Provide the (x, y) coordinate of the cell's center where the given text is located.  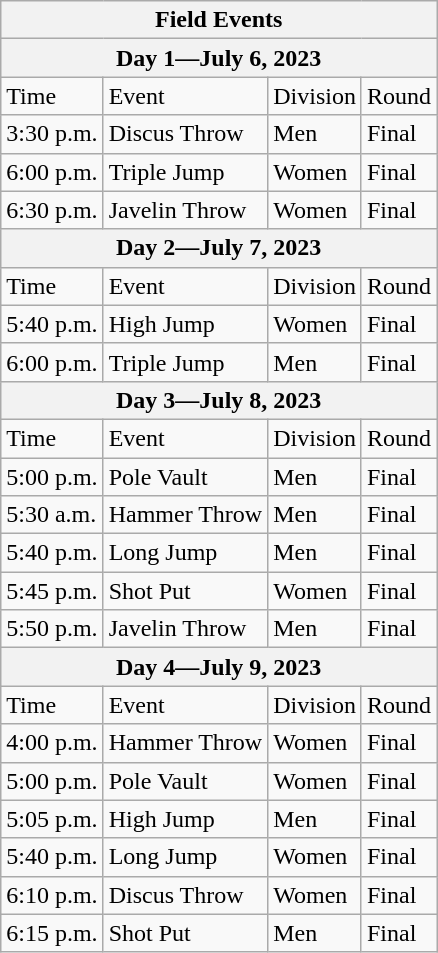
Day 1—July 6, 2023 (219, 58)
Day 2—July 7, 2023 (219, 248)
6:15 p.m. (52, 933)
6:30 p.m. (52, 210)
5:30 a.m. (52, 515)
3:30 p.m. (52, 134)
Day 4—July 9, 2023 (219, 667)
Day 3—July 8, 2023 (219, 400)
6:10 p.m. (52, 895)
5:45 p.m. (52, 591)
5:50 p.m. (52, 629)
Field Events (219, 20)
5:05 p.m. (52, 819)
4:00 p.m. (52, 743)
